Scan for the cell matching the given text and deliver its [X, Y] coordinate at center. 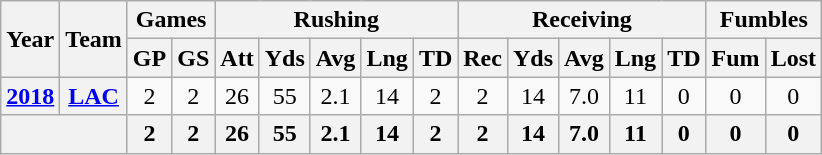
Games [170, 20]
LAC [94, 96]
Receiving [582, 20]
Year [30, 39]
GS [194, 58]
Att [237, 58]
Lost [793, 58]
Team [94, 39]
Rec [483, 58]
2018 [30, 96]
Fumbles [764, 20]
GP [149, 58]
Fum [736, 58]
Rushing [336, 20]
